Pinpoint the cell where the given text exists, returning its (X, Y) midpoint coordinate. 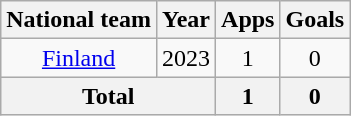
Apps (248, 20)
2023 (186, 58)
Finland (79, 58)
Goals (315, 20)
National team (79, 20)
Year (186, 20)
Total (108, 96)
